Extract the (x, y) coordinate from the center of the cell holding the provided text.  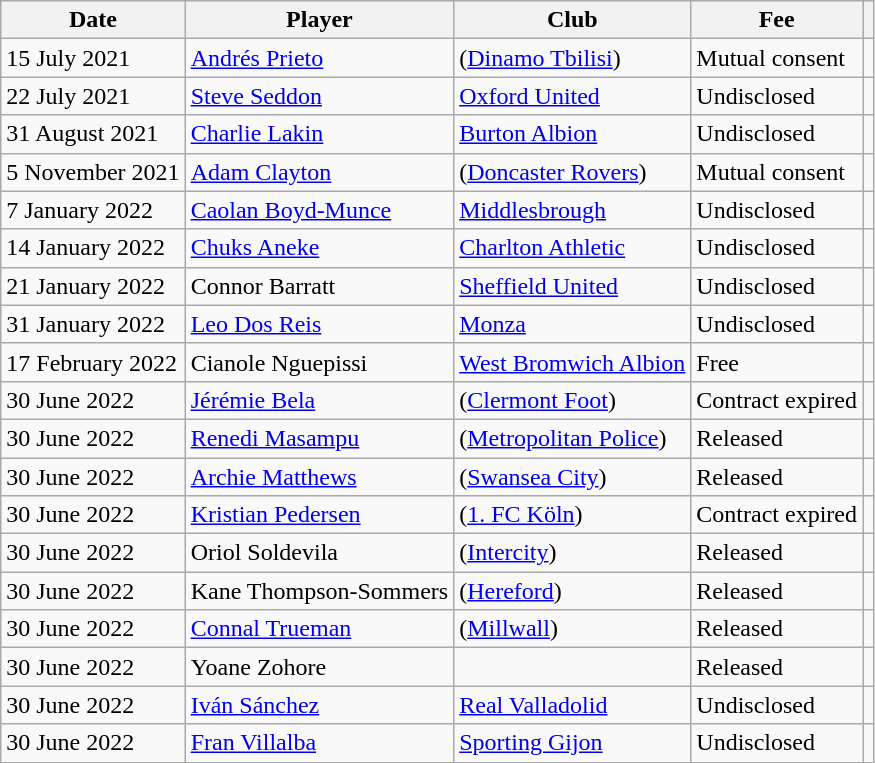
7 January 2022 (93, 210)
(Millwall) (572, 629)
Oxford United (572, 96)
15 July 2021 (93, 58)
Iván Sánchez (320, 705)
Burton Albion (572, 134)
22 July 2021 (93, 96)
Yoane Zohore (320, 667)
Caolan Boyd-Munce (320, 210)
Cianole Nguepissi (320, 362)
Leo Dos Reis (320, 324)
Oriol Soldevila (320, 553)
Sheffield United (572, 286)
Real Valladolid (572, 705)
West Bromwich Albion (572, 362)
Club (572, 20)
(Clermont Foot) (572, 400)
(Intercity) (572, 553)
Fee (777, 20)
Charlie Lakin (320, 134)
Middlesbrough (572, 210)
Charlton Athletic (572, 248)
(Dinamo Tbilisi) (572, 58)
Andrés Prieto (320, 58)
Steve Seddon (320, 96)
Fran Villalba (320, 743)
5 November 2021 (93, 172)
Adam Clayton (320, 172)
31 August 2021 (93, 134)
14 January 2022 (93, 248)
Kane Thompson-Sommers (320, 591)
Renedi Masampu (320, 438)
Monza (572, 324)
17 February 2022 (93, 362)
Free (777, 362)
Connor Barratt (320, 286)
31 January 2022 (93, 324)
Date (93, 20)
Sporting Gijon (572, 743)
(Doncaster Rovers) (572, 172)
Archie Matthews (320, 477)
21 January 2022 (93, 286)
(Metropolitan Police) (572, 438)
Player (320, 20)
Kristian Pedersen (320, 515)
(Hereford) (572, 591)
(1. FC Köln) (572, 515)
Jérémie Bela (320, 400)
Chuks Aneke (320, 248)
Connal Trueman (320, 629)
(Swansea City) (572, 477)
